For the text-containing cell, return its midpoint in (x, y) coordinate format. 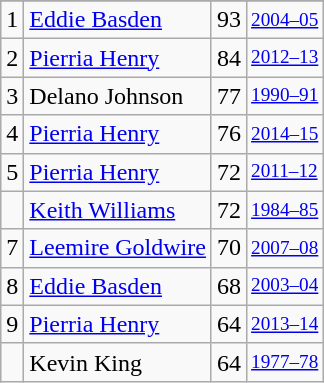
9 (12, 324)
4 (12, 134)
77 (228, 96)
Kevin King (118, 362)
Leemire Goldwire (118, 248)
2007–08 (285, 248)
3 (12, 96)
Keith Williams (118, 210)
2004–05 (285, 20)
2003–04 (285, 286)
1990–91 (285, 96)
93 (228, 20)
1977–78 (285, 362)
2012–13 (285, 58)
7 (12, 248)
2014–15 (285, 134)
1 (12, 20)
2011–12 (285, 172)
84 (228, 58)
1984–85 (285, 210)
76 (228, 134)
68 (228, 286)
Delano Johnson (118, 96)
5 (12, 172)
2013–14 (285, 324)
2 (12, 58)
8 (12, 286)
70 (228, 248)
